Output the (x, y) coordinate of the center of the cell containing the given text.  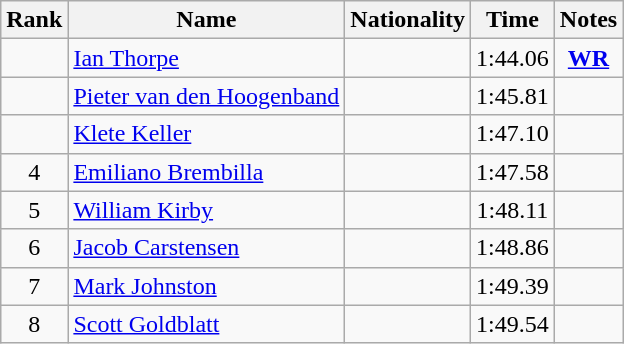
Scott Goldblatt (206, 324)
1:49.39 (513, 286)
6 (34, 248)
Time (513, 20)
1:48.86 (513, 248)
William Kirby (206, 210)
Mark Johnston (206, 286)
Emiliano Brembilla (206, 172)
Jacob Carstensen (206, 248)
1:45.81 (513, 96)
WR (588, 58)
1:48.11 (513, 210)
4 (34, 172)
1:49.54 (513, 324)
1:47.58 (513, 172)
Pieter van den Hoogenband (206, 96)
1:47.10 (513, 134)
5 (34, 210)
7 (34, 286)
8 (34, 324)
Name (206, 20)
Nationality (408, 20)
Ian Thorpe (206, 58)
Notes (588, 20)
1:44.06 (513, 58)
Klete Keller (206, 134)
Rank (34, 20)
